Find where the given text appears and provide that cell's center as (X, Y) coordinate. 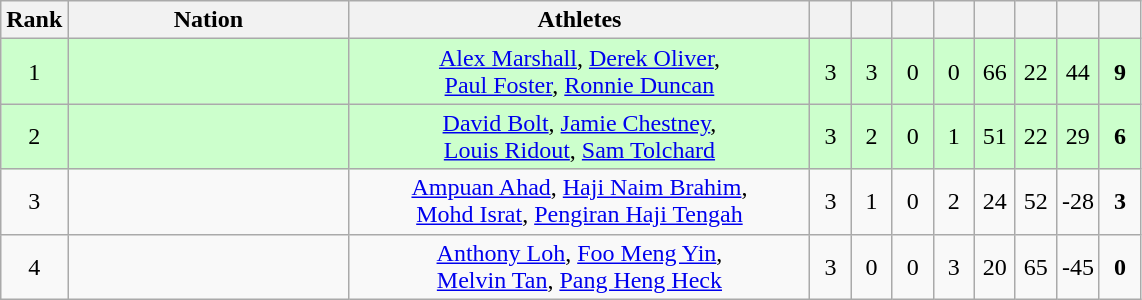
44 (1078, 72)
20 (994, 266)
24 (994, 202)
4 (34, 266)
David Bolt, Jamie Chestney, Louis Ridout, Sam Tolchard (580, 136)
-28 (1078, 202)
-45 (1078, 266)
Athletes (580, 20)
Anthony Loh, Foo Meng Yin, Melvin Tan, Pang Heng Heck (580, 266)
6 (1120, 136)
Nation (208, 20)
65 (1036, 266)
52 (1036, 202)
29 (1078, 136)
Rank (34, 20)
66 (994, 72)
51 (994, 136)
Alex Marshall, Derek Oliver, Paul Foster, Ronnie Duncan (580, 72)
9 (1120, 72)
Ampuan Ahad, Haji Naim Brahim, Mohd Israt, Pengiran Haji Tengah (580, 202)
